Extract the [X, Y] coordinate from the center of the cell holding the provided text.  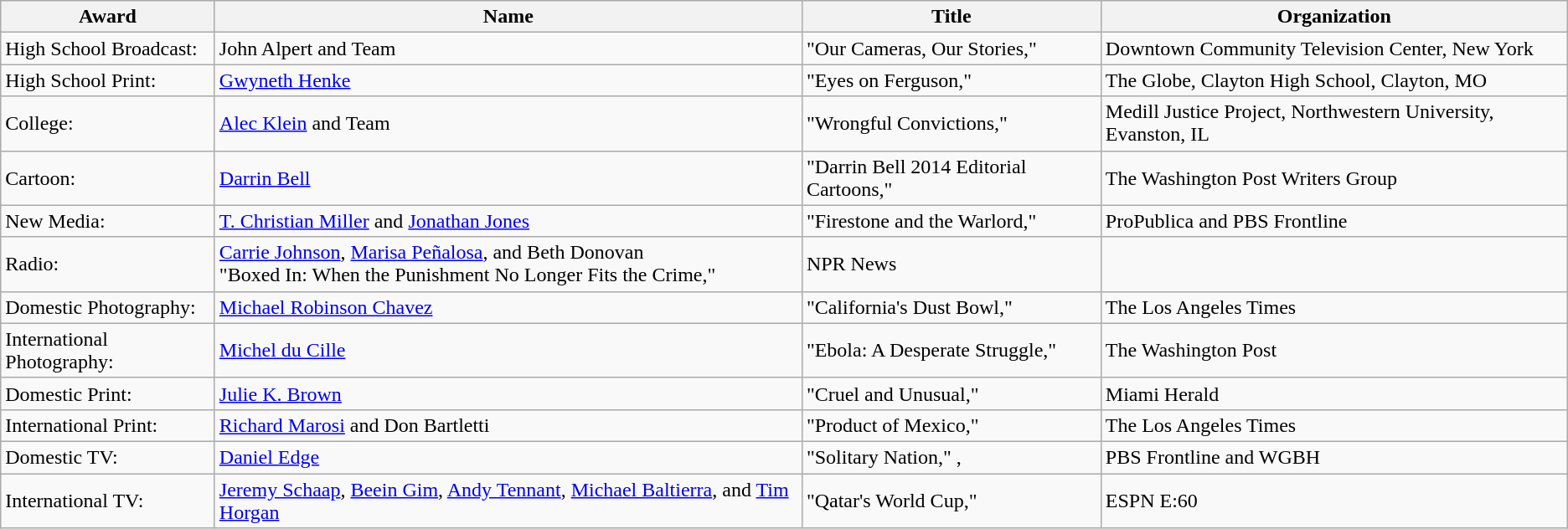
International Photography: [108, 350]
"Eyes on Ferguson," [952, 80]
Richard Marosi and Don Bartletti [508, 425]
"Ebola: A Desperate Struggle," [952, 350]
"Product of Mexico," [952, 425]
Michel du Cille [508, 350]
Downtown Community Television Center, New York [1333, 49]
The Washington Post Writers Group [1333, 177]
Michael Robinson Chavez [508, 307]
Carrie Johnson, Marisa Peñalosa, and Beth Donovan"Boxed In: When the Punishment No Longer Fits the Crime," [508, 264]
T. Christian Miller and Jonathan Jones [508, 221]
"Qatar's World Cup," [952, 501]
PBS Frontline and WGBH [1333, 457]
Name [508, 17]
International TV: [108, 501]
NPR News [952, 264]
International Print: [108, 425]
Radio: [108, 264]
College: [108, 124]
"Wrongful Convictions," [952, 124]
Darrin Bell [508, 177]
"Cruel and Unusual," [952, 393]
Domestic Print: [108, 393]
Domestic Photography: [108, 307]
Award [108, 17]
Julie K. Brown [508, 393]
Gwyneth Henke [508, 80]
ProPublica and PBS Frontline [1333, 221]
Title [952, 17]
High School Broadcast: [108, 49]
The Globe, Clayton High School, Clayton, MO [1333, 80]
Daniel Edge [508, 457]
John Alpert and Team [508, 49]
New Media: [108, 221]
Organization [1333, 17]
Domestic TV: [108, 457]
"California's Dust Bowl," [952, 307]
"Solitary Nation," , [952, 457]
ESPN E:60 [1333, 501]
"Our Cameras, Our Stories," [952, 49]
Cartoon: [108, 177]
"Firestone and the Warlord," [952, 221]
Medill Justice Project, Northwestern University, Evanston, IL [1333, 124]
"Darrin Bell 2014 Editorial Cartoons," [952, 177]
Jeremy Schaap, Beein Gim, Andy Tennant, Michael Baltierra, and Tim Horgan [508, 501]
Miami Herald [1333, 393]
High School Print: [108, 80]
Alec Klein and Team [508, 124]
The Washington Post [1333, 350]
